From the cell containing the given text, extract its center point as (X, Y) coordinate. 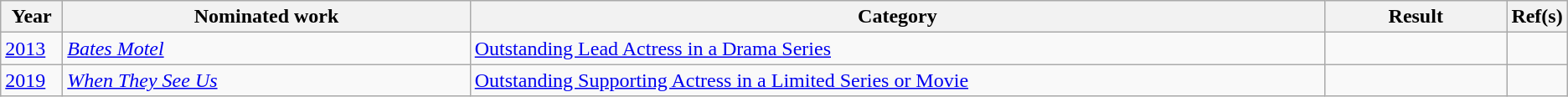
Nominated work (266, 17)
Result (1416, 17)
Outstanding Lead Actress in a Drama Series (897, 48)
Category (897, 17)
2013 (32, 48)
When They See Us (266, 80)
Outstanding Supporting Actress in a Limited Series or Movie (897, 80)
Year (32, 17)
Ref(s) (1537, 17)
Bates Motel (266, 48)
2019 (32, 80)
